Return the [X, Y] coordinate for the center point of the cell that contains the specified text.  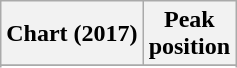
Peakposition [189, 34]
Chart (2017) [72, 34]
